Determine the [X, Y] coordinate at the center of the cell enclosing the given text.  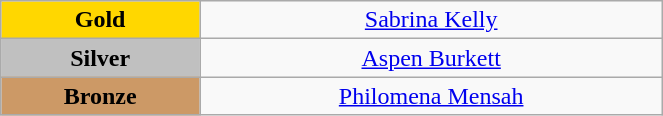
Silver [100, 58]
Gold [100, 20]
Philomena Mensah [432, 96]
Aspen Burkett [432, 58]
Sabrina Kelly [432, 20]
Bronze [100, 96]
